Scan for the cell matching the given text and deliver its (x, y) coordinate at center. 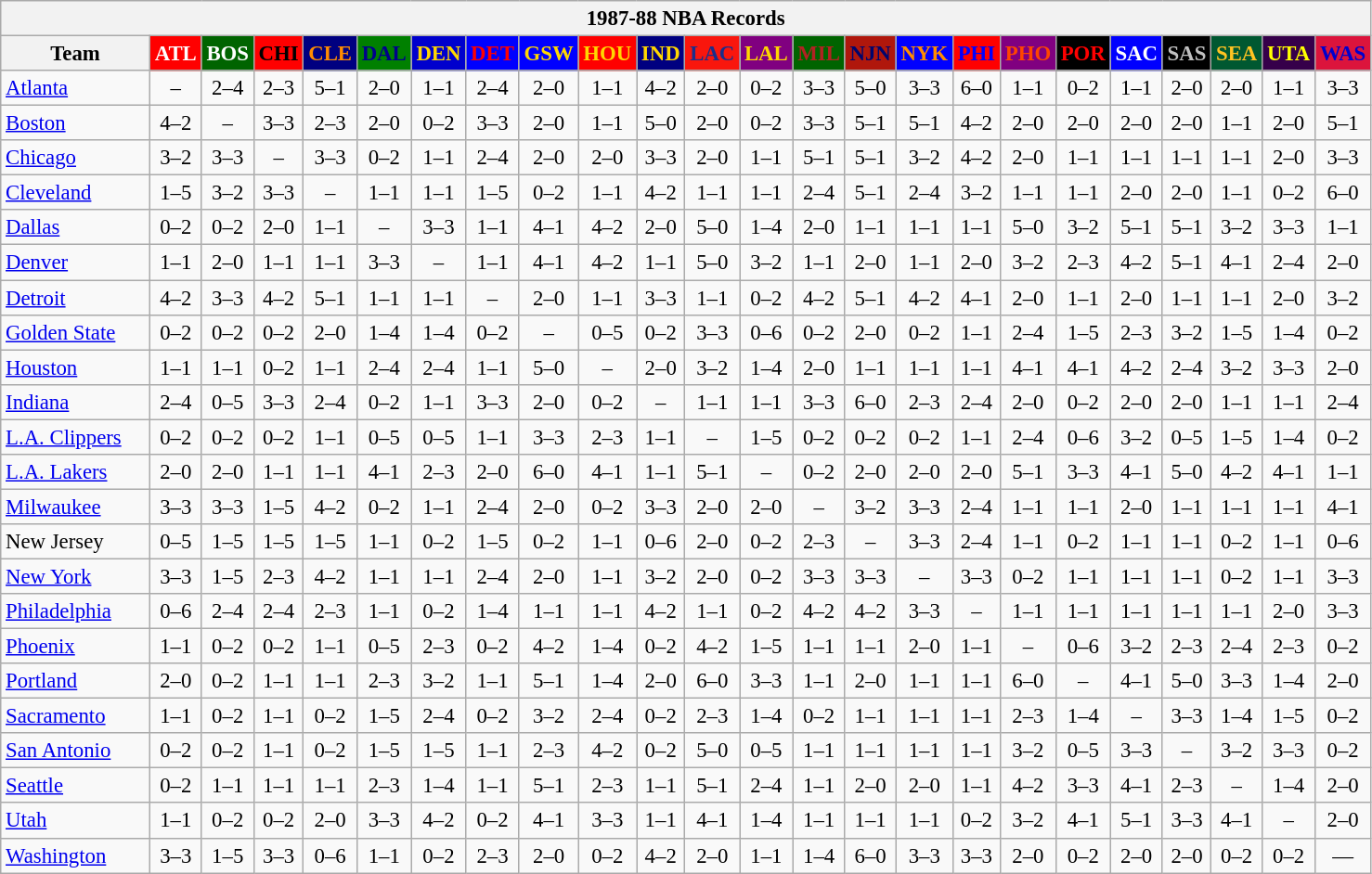
CLE (330, 54)
Boston (76, 123)
DEN (438, 54)
Golden State (76, 332)
DET (492, 54)
New York (76, 576)
— (1343, 855)
MIL (819, 54)
Team (76, 54)
IND (661, 54)
DAL (384, 54)
Portland (76, 681)
BOS (227, 54)
New Jersey (76, 542)
LAC (713, 54)
ATL (175, 54)
Phoenix (76, 647)
LAL (767, 54)
SAS (1186, 54)
GSW (549, 54)
L.A. Clippers (76, 437)
WAS (1343, 54)
UTA (1288, 54)
SAC (1136, 54)
Cleveland (76, 193)
Atlanta (76, 88)
L.A. Lakers (76, 472)
Dallas (76, 227)
NYK (925, 54)
Sacramento (76, 716)
CHI (278, 54)
Philadelphia (76, 611)
Utah (76, 821)
Milwaukee (76, 507)
HOU (607, 54)
NJN (871, 54)
Houston (76, 367)
Washington (76, 855)
POR (1082, 54)
Denver (76, 263)
Detroit (76, 298)
Chicago (76, 158)
1987-88 NBA Records (686, 19)
Indiana (76, 402)
SEA (1236, 54)
PHI (977, 54)
Seattle (76, 786)
PHO (1028, 54)
San Antonio (76, 751)
